Detect which cell encompasses the target text, then output its [X, Y] center coordinate. 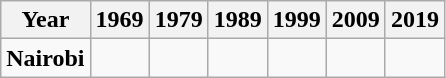
2019 [414, 20]
1999 [296, 20]
2009 [356, 20]
1989 [238, 20]
1979 [178, 20]
Nairobi [46, 58]
1969 [120, 20]
Year [46, 20]
